Scan for the cell matching the given text and deliver its (x, y) coordinate at center. 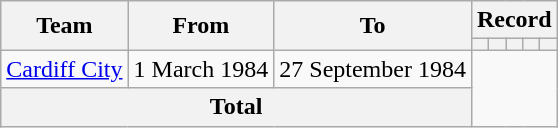
Total (236, 107)
From (201, 26)
Team (64, 26)
To (373, 26)
27 September 1984 (373, 69)
1 March 1984 (201, 69)
Record (514, 20)
Cardiff City (64, 69)
